Output the (X, Y) coordinate of the center of the cell containing the given text.  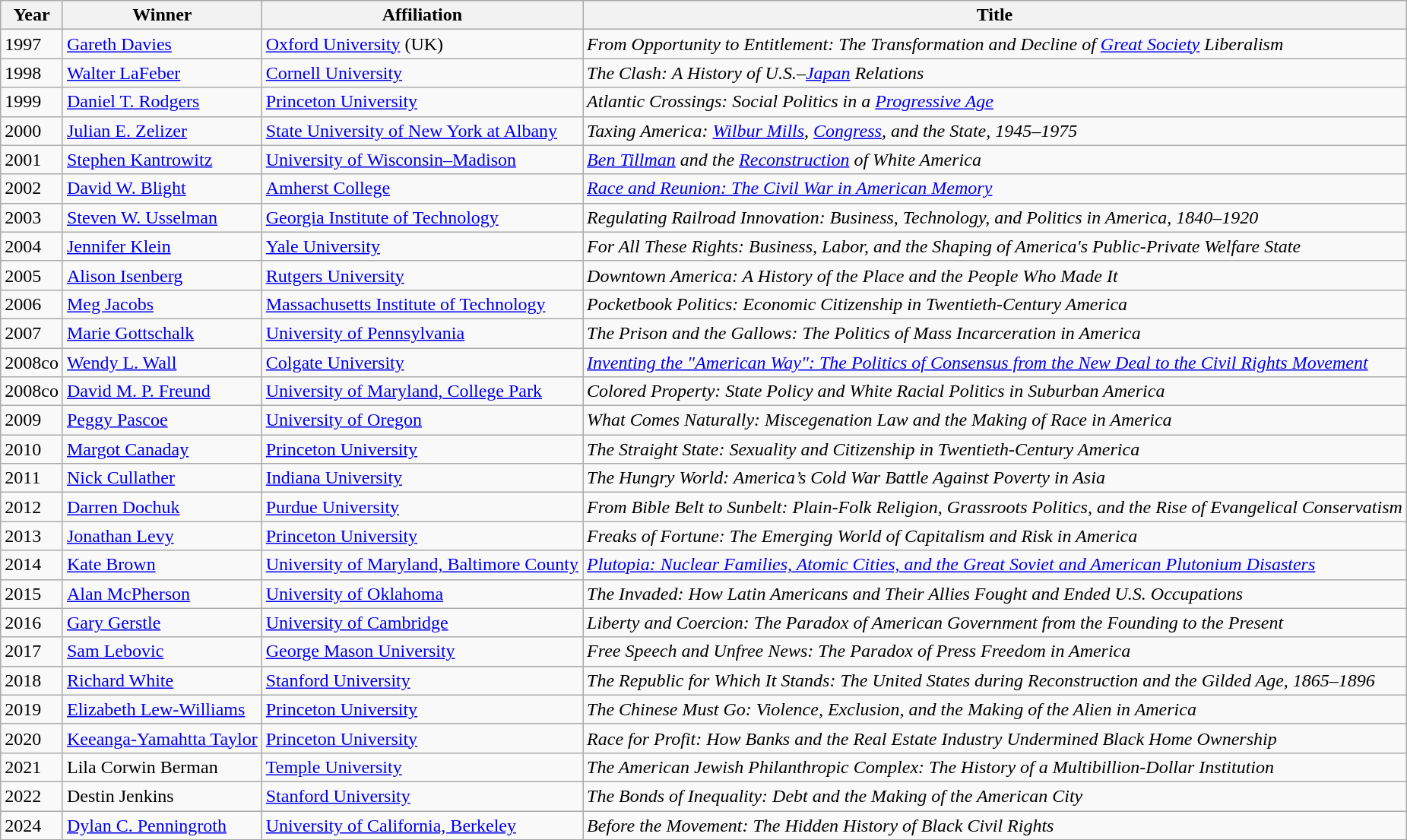
Marie Gottschalk (162, 333)
Stephen Kantrowitz (162, 160)
Winner (162, 15)
David W. Blight (162, 189)
2018 (32, 680)
Colored Property: State Policy and White Racial Politics in Suburban America (995, 391)
Gareth Davies (162, 44)
Elizabeth Lew-Williams (162, 709)
1997 (32, 44)
Dylan C. Penningroth (162, 825)
2024 (32, 825)
University of Maryland, College Park (422, 391)
2007 (32, 333)
Pocketbook Politics: Economic Citizenship in Twentieth-Century America (995, 304)
Alan McPherson (162, 594)
The Republic for Which It Stands: The United States during Reconstruction and the Gilded Age, 1865–1896 (995, 680)
Richard White (162, 680)
Race and Reunion: The Civil War in American Memory (995, 189)
Atlantic Crossings: Social Politics in a Progressive Age (995, 102)
University of Maryland, Baltimore County (422, 565)
Cornell University (422, 73)
2004 (32, 246)
University of California, Berkeley (422, 825)
From Bible Belt to Sunbelt: Plain-Folk Religion, Grassroots Politics, and the Rise of Evangelical Conservatism (995, 507)
Plutopia: Nuclear Families, Atomic Cities, and the Great Soviet and American Plutonium Disasters (995, 565)
2005 (32, 275)
2000 (32, 131)
2019 (32, 709)
Amherst College (422, 189)
Title (995, 15)
Ben Tillman and the Reconstruction of White America (995, 160)
The Bonds of Inequality: Debt and the Making of the American City (995, 796)
The Clash: A History of U.S.–Japan Relations (995, 73)
2022 (32, 796)
Inventing the "American Way": The Politics of Consensus from the New Deal to the Civil Rights Movement (995, 363)
The Straight State: Sexuality and Citizenship in Twentieth-Century America (995, 449)
Massachusetts Institute of Technology (422, 304)
George Mason University (422, 651)
Nick Cullather (162, 478)
Steven W. Usselman (162, 217)
Gary Gerstle (162, 623)
Colgate University (422, 363)
The Chinese Must Go: Violence, Exclusion, and the Making of the Alien in America (995, 709)
Temple University (422, 767)
2013 (32, 536)
Free Speech and Unfree News: The Paradox of Press Freedom in America (995, 651)
2001 (32, 160)
1998 (32, 73)
Walter LaFeber (162, 73)
2020 (32, 738)
The Hungry World: America’s Cold War Battle Against Poverty in Asia (995, 478)
Indiana University (422, 478)
From Opportunity to Entitlement: The Transformation and Decline of Great Society Liberalism (995, 44)
2003 (32, 217)
Rutgers University (422, 275)
Taxing America: Wilbur Mills, Congress, and the State, 1945–1975 (995, 131)
Race for Profit: How Banks and the Real Estate Industry Undermined Black Home Ownership (995, 738)
Year (32, 15)
For All These Rights: Business, Labor, and the Shaping of America's Public-Private Welfare State (995, 246)
The Invaded: How Latin Americans and Their Allies Fought and Ended U.S. Occupations (995, 594)
The American Jewish Philanthropic Complex: The History of a Multibillion-Dollar Institution (995, 767)
Peggy Pascoe (162, 420)
Darren Dochuk (162, 507)
2014 (32, 565)
Affiliation (422, 15)
Jonathan Levy (162, 536)
What Comes Naturally: Miscegenation Law and the Making of Race in America (995, 420)
Before the Movement: The Hidden History of Black Civil Rights (995, 825)
Freaks of Fortune: The Emerging World of Capitalism and Risk in America (995, 536)
Wendy L. Wall (162, 363)
Destin Jenkins (162, 796)
Yale University (422, 246)
State University of New York at Albany (422, 131)
Kate Brown (162, 565)
Meg Jacobs (162, 304)
University of Wisconsin–Madison (422, 160)
Keeanga-Yamahtta Taylor (162, 738)
1999 (32, 102)
University of Pennsylvania (422, 333)
Downtown America: A History of the Place and the People Who Made It (995, 275)
Sam Lebovic (162, 651)
Regulating Railroad Innovation: Business, Technology, and Politics in America, 1840–1920 (995, 217)
Julian E. Zelizer (162, 131)
University of Oklahoma (422, 594)
2010 (32, 449)
David M. P. Freund (162, 391)
2011 (32, 478)
2015 (32, 594)
2016 (32, 623)
2006 (32, 304)
2012 (32, 507)
2017 (32, 651)
Daniel T. Rodgers (162, 102)
Liberty and Coercion: The Paradox of American Government from the Founding to the Present (995, 623)
University of Cambridge (422, 623)
2021 (32, 767)
Margot Canaday (162, 449)
2002 (32, 189)
University of Oregon (422, 420)
Purdue University (422, 507)
Georgia Institute of Technology (422, 217)
The Prison and the Gallows: The Politics of Mass Incarceration in America (995, 333)
2009 (32, 420)
Jennifer Klein (162, 246)
Alison Isenberg (162, 275)
Oxford University (UK) (422, 44)
Lila Corwin Berman (162, 767)
